Capture the cell that displays the provided text and extract its [x, y] central coordinate. 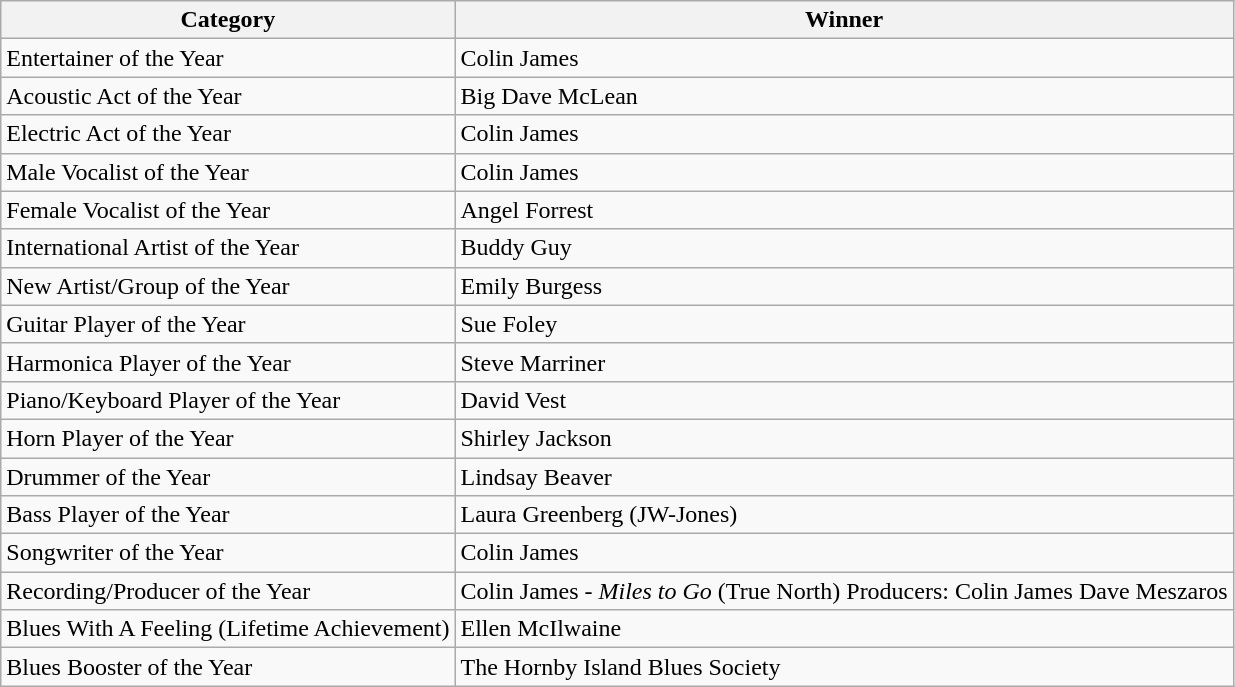
Recording/Producer of the Year [228, 591]
New Artist/Group of the Year [228, 286]
Entertainer of the Year [228, 58]
International Artist of the Year [228, 248]
Steve Marriner [844, 362]
Colin James - Miles to Go (True North) Producers: Colin James Dave Meszaros [844, 591]
Sue Foley [844, 324]
Songwriter of the Year [228, 553]
Piano/Keyboard Player of the Year [228, 400]
Category [228, 20]
Ellen McIlwaine [844, 629]
Electric Act of the Year [228, 134]
Blues Booster of the Year [228, 667]
Lindsay Beaver [844, 477]
Shirley Jackson [844, 438]
Harmonica Player of the Year [228, 362]
Male Vocalist of the Year [228, 172]
Laura Greenberg (JW-Jones) [844, 515]
Buddy Guy [844, 248]
Angel Forrest [844, 210]
Horn Player of the Year [228, 438]
David Vest [844, 400]
Winner [844, 20]
The Hornby Island Blues Society [844, 667]
Big Dave McLean [844, 96]
Emily Burgess [844, 286]
Guitar Player of the Year [228, 324]
Drummer of the Year [228, 477]
Bass Player of the Year [228, 515]
Acoustic Act of the Year [228, 96]
Blues With A Feeling (Lifetime Achievement) [228, 629]
Female Vocalist of the Year [228, 210]
